Return (x, y) of the center of cell containing provided text 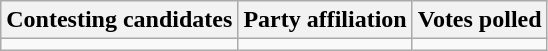
Votes polled (480, 20)
Party affiliation (325, 20)
Contesting candidates (120, 20)
